Pinpoint the cell where the given text exists, returning its [x, y] midpoint coordinate. 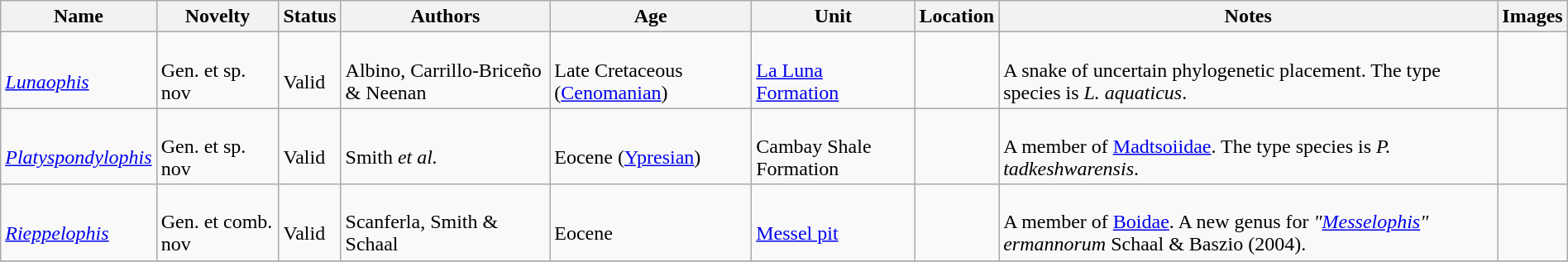
Novelty [218, 17]
Notes [1249, 17]
A snake of uncertain phylogenetic placement. The type species is L. aquaticus. [1249, 70]
Smith et al. [445, 146]
Gen. et comb. nov [218, 222]
Eocene (Ypresian) [651, 146]
Status [309, 17]
Cambay Shale Formation [834, 146]
Eocene [651, 222]
Messel pit [834, 222]
Name [79, 17]
Rieppelophis [79, 222]
Unit [834, 17]
A member of Madtsoiidae. The type species is P. tadkeshwarensis. [1249, 146]
Images [1532, 17]
Age [651, 17]
La Luna Formation [834, 70]
Scanferla, Smith & Schaal [445, 222]
Authors [445, 17]
Albino, Carrillo-Briceño & Neenan [445, 70]
Location [957, 17]
Late Cretaceous (Cenomanian) [651, 70]
Lunaophis [79, 70]
Platyspondylophis [79, 146]
A member of Boidae. A new genus for "Messelophis" ermannorum Schaal & Baszio (2004). [1249, 222]
